Find where the given text appears and provide that cell's center as [x, y] coordinate. 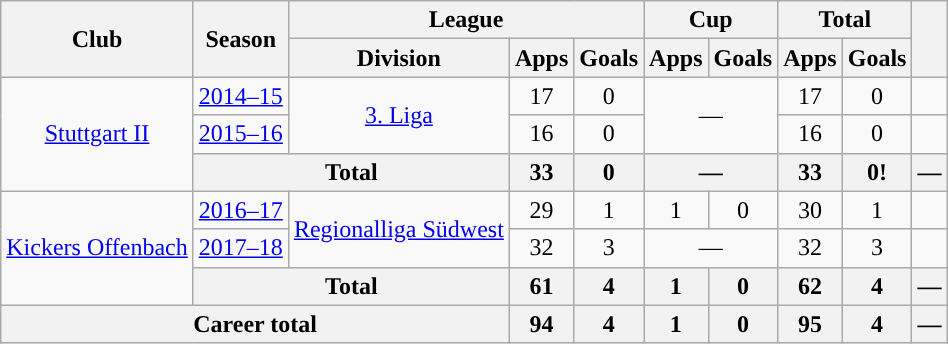
Stuttgart II [98, 134]
61 [541, 286]
Career total [256, 324]
League [466, 20]
2016–17 [240, 210]
2017–18 [240, 248]
Kickers Offenbach [98, 248]
2015–16 [240, 134]
Cup [711, 20]
95 [810, 324]
Season [240, 39]
29 [541, 210]
3. Liga [398, 115]
Regionalliga Südwest [398, 229]
Division [398, 58]
2014–15 [240, 96]
62 [810, 286]
Club [98, 39]
0! [877, 172]
94 [541, 324]
30 [810, 210]
